Return the (x, y) coordinate for the center point of the cell that contains the specified text.  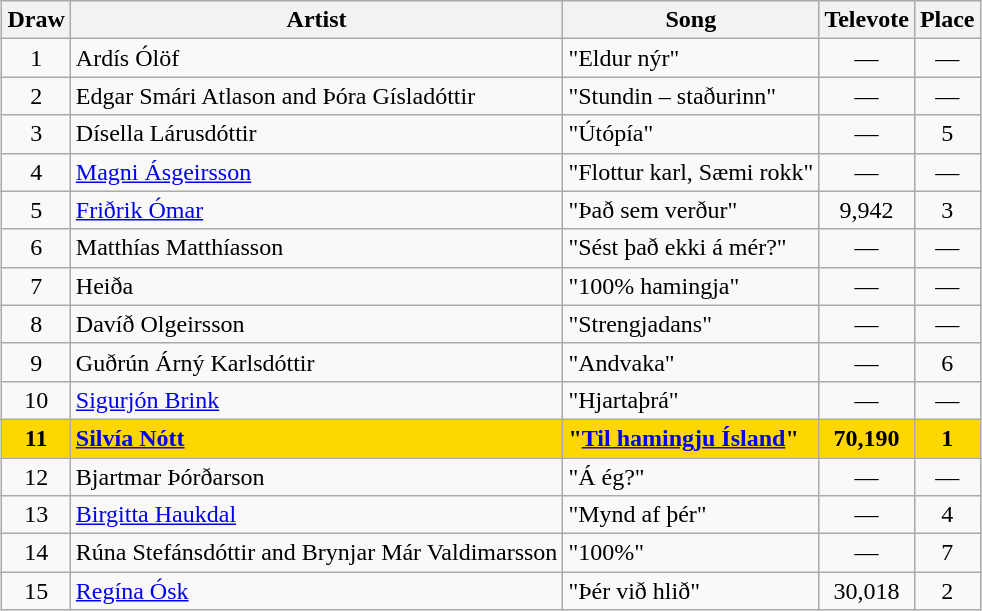
"Á ég?" (691, 477)
"Sést það ekki á mér?" (691, 248)
Rúna Stefánsdóttir and Brynjar Már Valdimarsson (316, 553)
Place (947, 20)
Birgitta Haukdal (316, 515)
Artist (316, 20)
"Mynd af þér" (691, 515)
Televote (866, 20)
Draw (36, 20)
9,942 (866, 210)
Sigurjón Brink (316, 400)
9 (36, 362)
"Eldur nýr" (691, 58)
14 (36, 553)
13 (36, 515)
"Flottur karl, Sæmi rokk" (691, 172)
Heiða (316, 286)
"Útópía" (691, 134)
Dísella Lárusdóttir (316, 134)
Matthías Matthíasson (316, 248)
Ardís Ólöf (316, 58)
Bjartmar Þórðarson (316, 477)
8 (36, 324)
"Það sem verður" (691, 210)
11 (36, 438)
"Til hamingju Ísland" (691, 438)
Song (691, 20)
10 (36, 400)
"Andvaka" (691, 362)
30,018 (866, 591)
Magni Ásgeirsson (316, 172)
12 (36, 477)
15 (36, 591)
70,190 (866, 438)
"100%" (691, 553)
"Strengjadans" (691, 324)
Guðrún Árný Karlsdóttir (316, 362)
Edgar Smári Atlason and Þóra Gísladóttir (316, 96)
Silvía Nótt (316, 438)
"Þér við hlið" (691, 591)
Friðrik Ómar (316, 210)
Regína Ósk (316, 591)
"Hjartaþrá" (691, 400)
"100% hamingja" (691, 286)
"Stundin – staðurinn" (691, 96)
Davíð Olgeirsson (316, 324)
